Scan for the cell matching the given text and deliver its (x, y) coordinate at center. 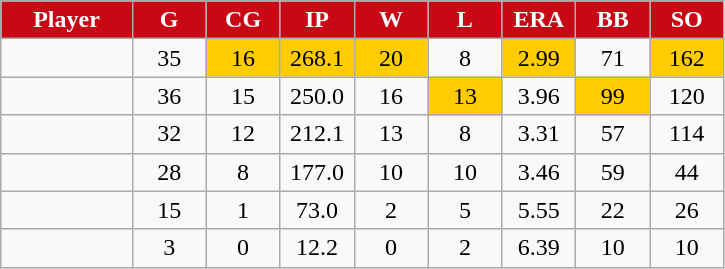
32 (169, 134)
114 (687, 134)
5.55 (539, 210)
3 (169, 248)
162 (687, 58)
250.0 (317, 96)
35 (169, 58)
212.1 (317, 134)
57 (613, 134)
1 (243, 210)
W (391, 20)
ERA (539, 20)
120 (687, 96)
Player (66, 20)
5 (465, 210)
59 (613, 172)
268.1 (317, 58)
177.0 (317, 172)
6.39 (539, 248)
71 (613, 58)
2.99 (539, 58)
73.0 (317, 210)
3.46 (539, 172)
20 (391, 58)
CG (243, 20)
L (465, 20)
G (169, 20)
12 (243, 134)
12.2 (317, 248)
26 (687, 210)
IP (317, 20)
SO (687, 20)
BB (613, 20)
28 (169, 172)
3.96 (539, 96)
44 (687, 172)
22 (613, 210)
99 (613, 96)
36 (169, 96)
3.31 (539, 134)
